Identify which cell holds the provided text, then report its [x, y] central coordinate. 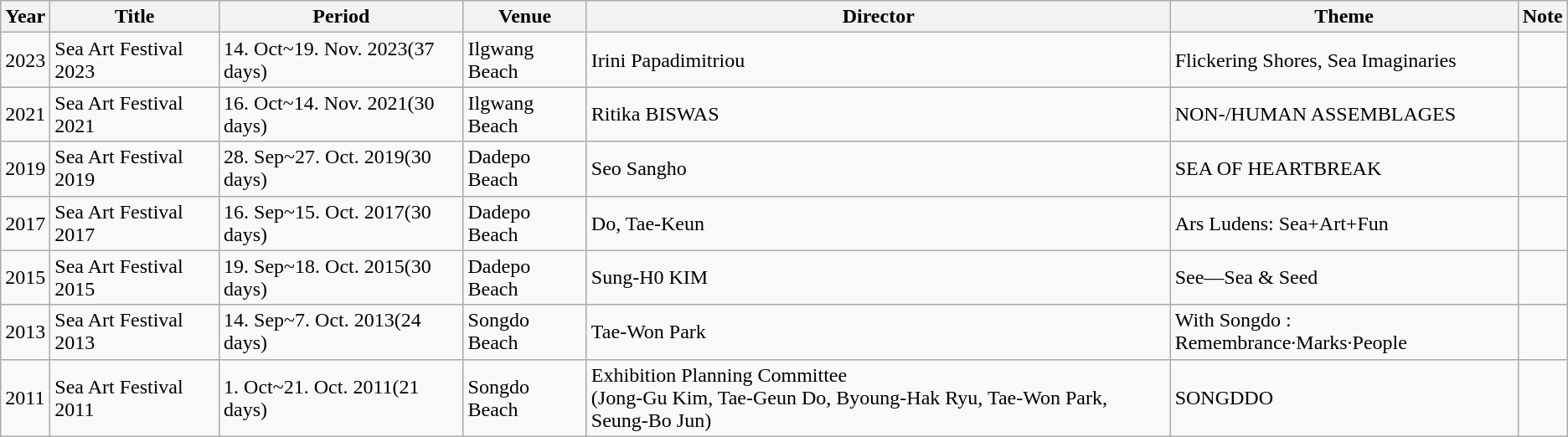
2019 [25, 169]
2017 [25, 223]
Do, Tae-Keun [878, 223]
2015 [25, 278]
Seo Sangho [878, 169]
Sea Art Festival 2017 [135, 223]
Exhibition Planning Committee(Jong-Gu Kim, Tae-Geun Do, Byoung-Hak Ryu, Tae-Won Park, Seung-Bo Jun) [878, 398]
NON-/HUMAN ASSEMBLAGES [1344, 114]
16. Sep~15. Oct. 2017(30 days) [342, 223]
Ars Ludens: Sea+Art+Fun [1344, 223]
Theme [1344, 17]
2011 [25, 398]
Sea Art Festival 2021 [135, 114]
With Songdo : Remembrance·Marks·People [1344, 332]
Sea Art Festival 2011 [135, 398]
Ritika BISWAS [878, 114]
28. Sep~27. Oct. 2019(30 days) [342, 169]
Tae-Won Park [878, 332]
14. Sep~7. Oct. 2013(24 days) [342, 332]
16. Oct~14. Nov. 2021(30 days) [342, 114]
Sung-H0 KIM [878, 278]
Sea Art Festival 2015 [135, 278]
Sea Art Festival 2023 [135, 60]
Sea Art Festival 2013 [135, 332]
SEA OF HEARTBREAK [1344, 169]
Irini Papadimitriou [878, 60]
See—Sea & Seed [1344, 278]
SONGDDO [1344, 398]
Sea Art Festival 2019 [135, 169]
Note [1543, 17]
Period [342, 17]
2023 [25, 60]
2013 [25, 332]
1. Oct~21. Oct. 2011(21 days) [342, 398]
Flickering Shores, Sea Imaginaries [1344, 60]
Director [878, 17]
Year [25, 17]
2021 [25, 114]
14. Oct~19. Nov. 2023(37 days) [342, 60]
Venue [524, 17]
Title [135, 17]
19. Sep~18. Oct. 2015(30 days) [342, 278]
